Return [x, y] of the center of cell containing provided text 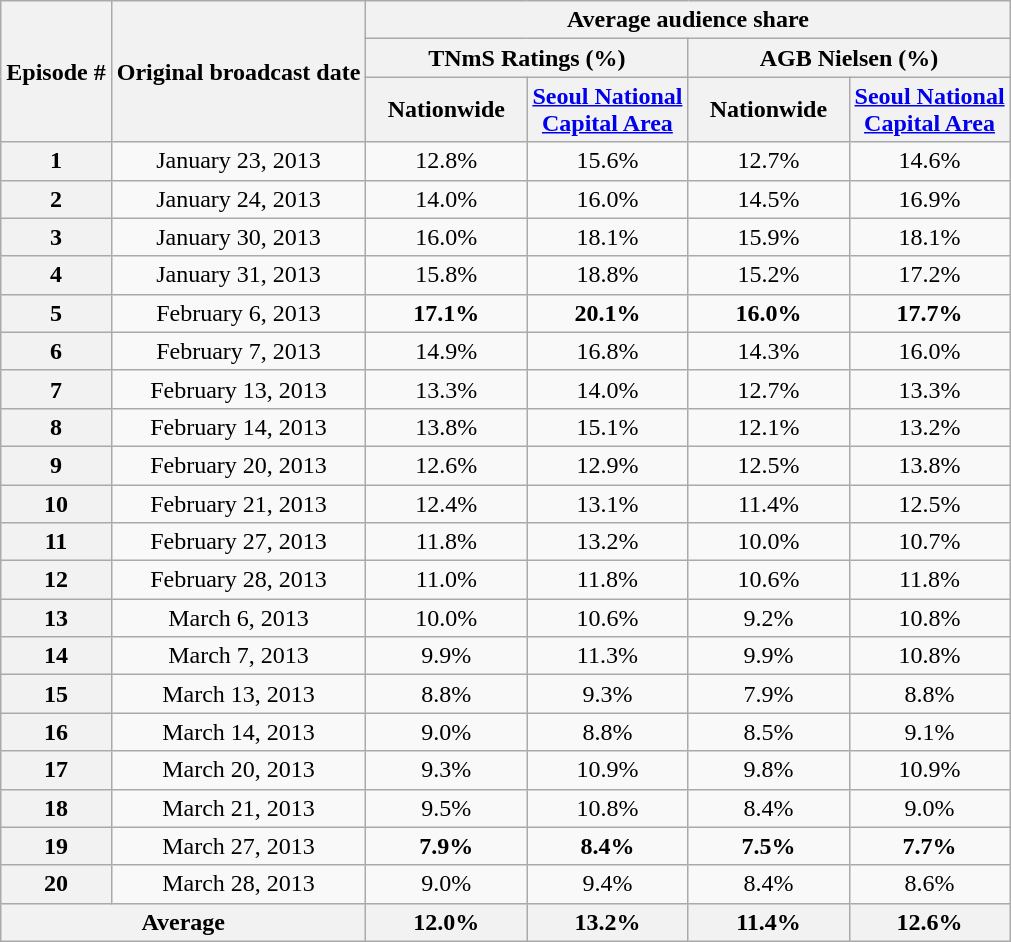
15.8% [446, 275]
January 31, 2013 [238, 275]
17.1% [446, 313]
15 [56, 694]
12 [56, 580]
March 14, 2013 [238, 732]
16.9% [930, 199]
15.6% [608, 161]
9.8% [768, 770]
10.7% [930, 542]
20.1% [608, 313]
5 [56, 313]
12.8% [446, 161]
9.4% [608, 884]
February 13, 2013 [238, 389]
February 20, 2013 [238, 465]
Average [184, 922]
February 7, 2013 [238, 351]
1 [56, 161]
8.5% [768, 732]
14.9% [446, 351]
January 23, 2013 [238, 161]
Episode # [56, 72]
February 21, 2013 [238, 503]
12.9% [608, 465]
13.1% [608, 503]
2 [56, 199]
6 [56, 351]
9.5% [446, 808]
20 [56, 884]
9.1% [930, 732]
February 14, 2013 [238, 427]
13 [56, 618]
16.8% [608, 351]
March 6, 2013 [238, 618]
17 [56, 770]
14.3% [768, 351]
Original broadcast date [238, 72]
March 7, 2013 [238, 656]
Average audience share [688, 20]
19 [56, 846]
11.0% [446, 580]
March 21, 2013 [238, 808]
12.1% [768, 427]
4 [56, 275]
8.6% [930, 884]
14 [56, 656]
17.2% [930, 275]
March 20, 2013 [238, 770]
10 [56, 503]
9 [56, 465]
9.2% [768, 618]
14.5% [768, 199]
January 24, 2013 [238, 199]
15.9% [768, 237]
12.4% [446, 503]
18.8% [608, 275]
14.6% [930, 161]
7 [56, 389]
7.5% [768, 846]
17.7% [930, 313]
18 [56, 808]
16 [56, 732]
March 13, 2013 [238, 694]
March 28, 2013 [238, 884]
AGB Nielsen (%) [849, 58]
February 6, 2013 [238, 313]
March 27, 2013 [238, 846]
3 [56, 237]
February 28, 2013 [238, 580]
TNmS Ratings (%) [527, 58]
11 [56, 542]
11.3% [608, 656]
12.0% [446, 922]
January 30, 2013 [238, 237]
8 [56, 427]
15.2% [768, 275]
7.7% [930, 846]
15.1% [608, 427]
February 27, 2013 [238, 542]
